Capture the cell that displays the provided text and extract its [X, Y] central coordinate. 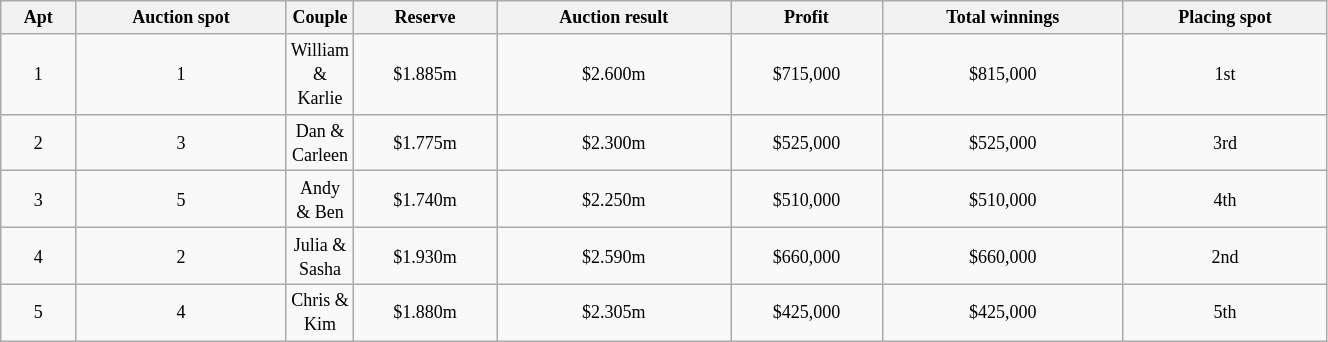
$2.590m [614, 256]
Total winnings [1002, 18]
$2.300m [614, 142]
Auction result [614, 18]
William & Karlie [320, 74]
Auction spot [182, 18]
$815,000 [1002, 74]
Profit [806, 18]
Apt [38, 18]
$1.885m [424, 74]
$715,000 [806, 74]
Reserve [424, 18]
$1.775m [424, 142]
Andy & Ben [320, 200]
$1.880m [424, 312]
5th [1224, 312]
Placing spot [1224, 18]
Couple [320, 18]
$2.600m [614, 74]
2nd [1224, 256]
$2.305m [614, 312]
$2.250m [614, 200]
Chris & Kim [320, 312]
Dan & Carleen [320, 142]
4th [1224, 200]
$1.930m [424, 256]
1st [1224, 74]
3rd [1224, 142]
$1.740m [424, 200]
Julia & Sasha [320, 256]
